Pinpoint the cell where the given text exists, returning its (x, y) midpoint coordinate. 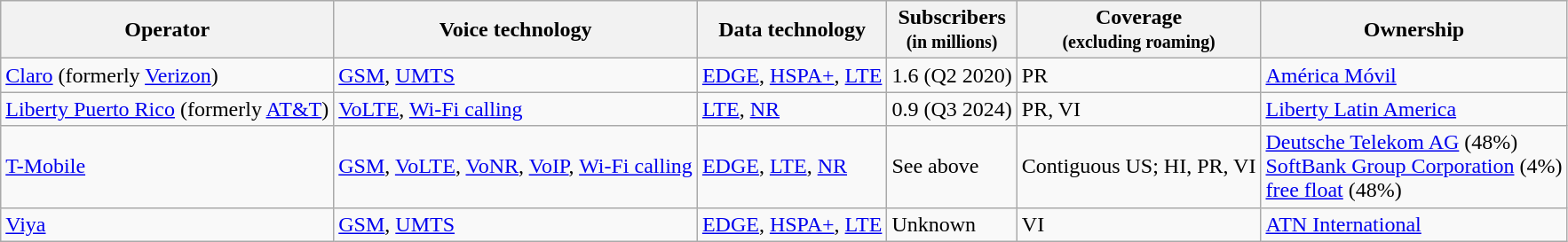
Deutsche Telekom AG (48%)SoftBank Group Corporation (4%)free float (48%) (1414, 167)
ATN International (1414, 224)
América Móvil (1414, 75)
Contiguous US; HI, PR, VI (1138, 167)
Subscribers (in millions) (952, 30)
Operator (167, 30)
VI (1138, 224)
EDGE, LTE, NR (792, 167)
PR (1138, 75)
T-Mobile (167, 167)
Unknown (952, 224)
Ownership (1414, 30)
GSM, VoLTE, VoNR, VoIP, Wi-Fi calling (516, 167)
Viya (167, 224)
Liberty Latin America (1414, 109)
PR, VI (1138, 109)
See above (952, 167)
Liberty Puerto Rico (formerly AT&T) (167, 109)
LTE, NR (792, 109)
Data technology (792, 30)
1.6 (Q2 2020) (952, 75)
0.9 (Q3 2024) (952, 109)
Claro (formerly Verizon) (167, 75)
Voice technology (516, 30)
VoLTE, Wi-Fi calling (516, 109)
Coverage (excluding roaming) (1138, 30)
